Search for the cell housing the specified text and yield its (X, Y) center coordinate. 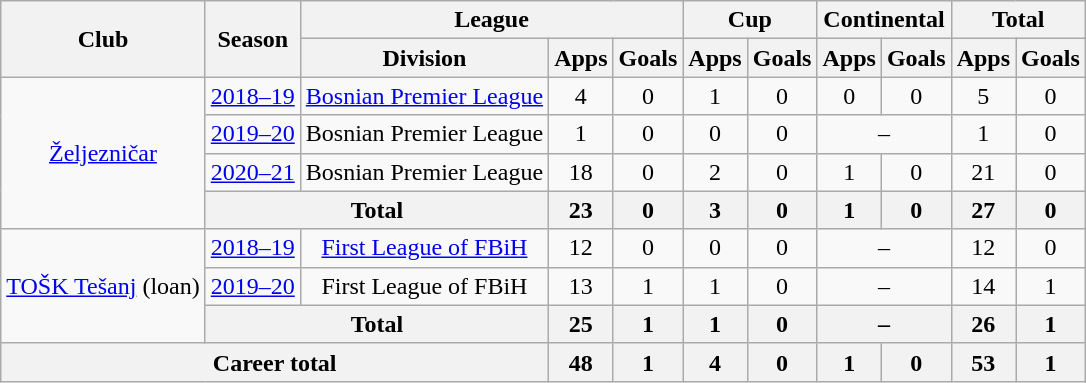
5 (983, 96)
13 (581, 286)
21 (983, 172)
48 (581, 362)
Career total (275, 362)
Cup (750, 20)
25 (581, 324)
Željezničar (103, 153)
League (491, 20)
TOŠK Tešanj (loan) (103, 286)
23 (581, 210)
14 (983, 286)
Division (424, 58)
27 (983, 210)
26 (983, 324)
2020–21 (252, 172)
Club (103, 39)
3 (715, 210)
Season (252, 39)
Continental (884, 20)
53 (983, 362)
18 (581, 172)
2 (715, 172)
